Output the (X, Y) coordinate of the center of the cell containing the given text.  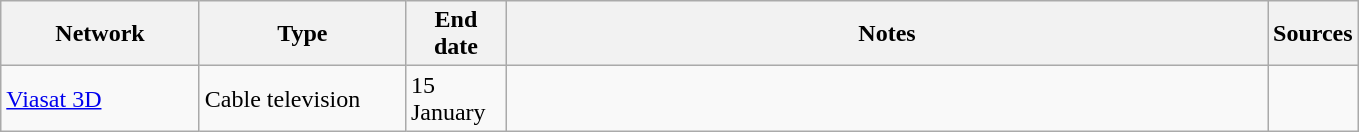
Network (100, 34)
End date (456, 34)
15 January (456, 98)
Cable television (302, 98)
Viasat 3D (100, 98)
Type (302, 34)
Sources (1314, 34)
Notes (886, 34)
